Provide the (x, y) coordinate of the cell's center where the given text is located.  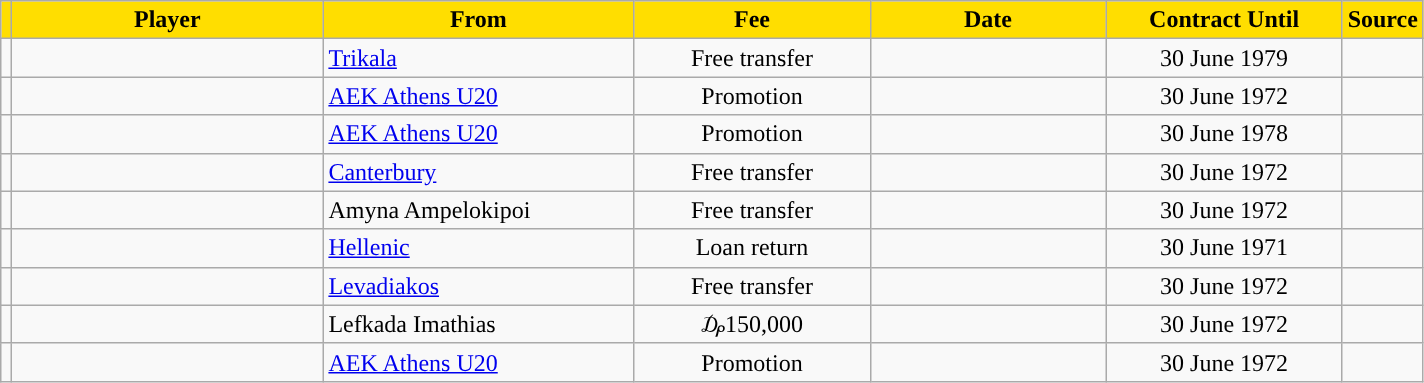
₯150,000 (752, 324)
Hellenic (478, 248)
30 June 1978 (1224, 134)
Loan return (752, 248)
Source (1382, 20)
30 June 1979 (1224, 58)
Contract Until (1224, 20)
Levadiakos (478, 286)
Canterbury (478, 172)
30 June 1971 (1224, 248)
From (478, 20)
Lefkada Imathias (478, 324)
Trikala (478, 58)
Amyna Ampelokipoi (478, 210)
Date (988, 20)
Player (168, 20)
Fee (752, 20)
